Detect which cell encompasses the target text, then output its (X, Y) center coordinate. 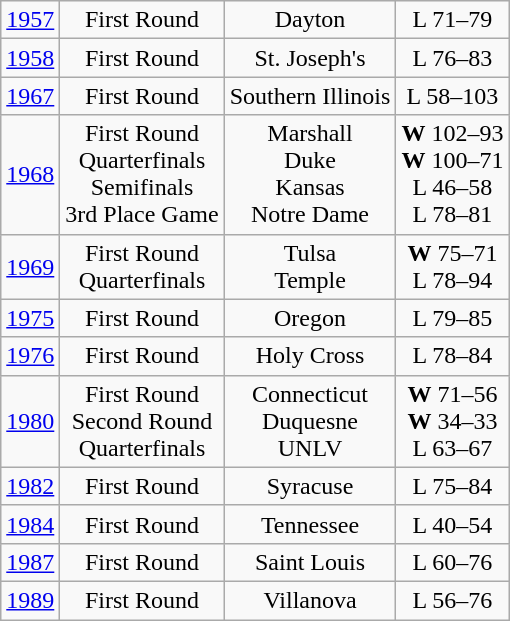
Oregon (310, 318)
1989 (30, 600)
Holy Cross (310, 356)
1969 (30, 266)
MarshallDukeKansasNotre Dame (310, 174)
1968 (30, 174)
L 71–79 (452, 20)
L 58–103 (452, 96)
1957 (30, 20)
Syracuse (310, 486)
First RoundSecond RoundQuarterfinals (142, 421)
L 56–76 (452, 600)
1976 (30, 356)
W 102–93W 100–71L 46–58L 78–81 (452, 174)
W 75–71 L 78–94 (452, 266)
1982 (30, 486)
Villanova (310, 600)
1984 (30, 524)
Saint Louis (310, 562)
TulsaTemple (310, 266)
ConnecticutDuquesneUNLV (310, 421)
1967 (30, 96)
Southern Illinois (310, 96)
1980 (30, 421)
First RoundQuarterfinals (142, 266)
L 79–85 (452, 318)
L 78–84 (452, 356)
St. Joseph's (310, 58)
L 40–54 (452, 524)
First RoundQuarterfinalsSemifinals3rd Place Game (142, 174)
W 71–56W 34–33L 63–67 (452, 421)
1958 (30, 58)
Tennessee (310, 524)
Dayton (310, 20)
L 60–76 (452, 562)
L 76–83 (452, 58)
L 75–84 (452, 486)
1987 (30, 562)
1975 (30, 318)
